For the text-containing cell, return its midpoint in (X, Y) coordinate format. 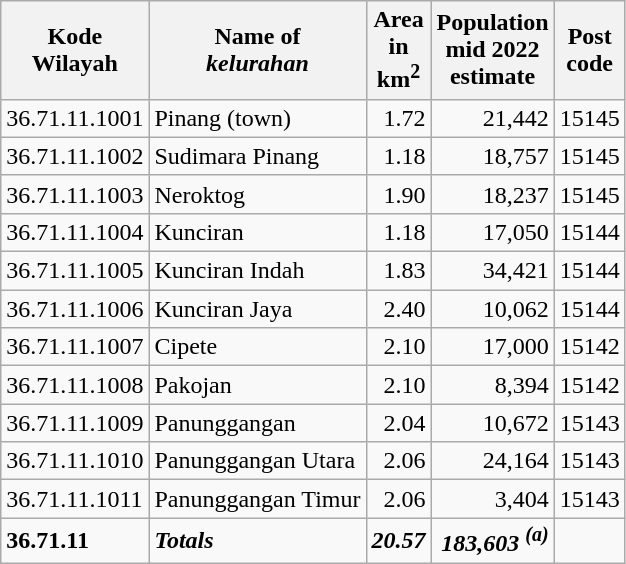
Panunggangan Utara (258, 461)
Postcode (590, 50)
183,603 (a) (492, 540)
Kode Wilayah (75, 50)
36.71.11.1006 (75, 309)
36.71.11.1010 (75, 461)
36.71.11.1002 (75, 156)
Pakojan (258, 385)
36.71.11.1001 (75, 118)
24,164 (492, 461)
17,000 (492, 347)
1.83 (398, 271)
21,442 (492, 118)
8,394 (492, 385)
Kunciran (258, 232)
36.71.11 (75, 540)
36.71.11.1007 (75, 347)
Populationmid 2022estimate (492, 50)
2.40 (398, 309)
Pinang (town) (258, 118)
10,672 (492, 423)
Kunciran Indah (258, 271)
36.71.11.1008 (75, 385)
10,062 (492, 309)
Sudimara Pinang (258, 156)
36.71.11.1009 (75, 423)
36.71.11.1004 (75, 232)
Cipete (258, 347)
Totals (258, 540)
20.57 (398, 540)
1.90 (398, 194)
Panunggangan (258, 423)
Kunciran Jaya (258, 309)
18,237 (492, 194)
Name of kelurahan (258, 50)
18,757 (492, 156)
34,421 (492, 271)
2.04 (398, 423)
36.71.11.1005 (75, 271)
36.71.11.1011 (75, 499)
Neroktog (258, 194)
17,050 (492, 232)
1.72 (398, 118)
Panunggangan Timur (258, 499)
Area in km2 (398, 50)
36.71.11.1003 (75, 194)
3,404 (492, 499)
